Determine the [X, Y] coordinate at the center of the cell enclosing the given text.  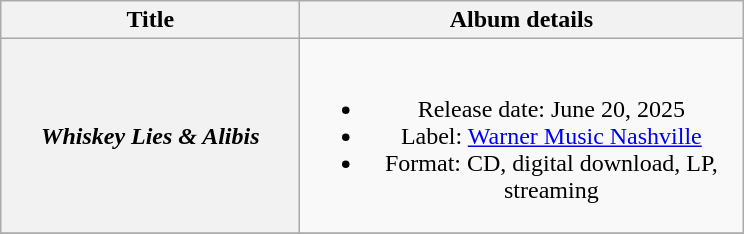
Release date: June 20, 2025Label: Warner Music NashvilleFormat: CD, digital download, LP, streaming [522, 136]
Title [150, 20]
Whiskey Lies & Alibis [150, 136]
Album details [522, 20]
